Pinpoint the cell where the given text exists, returning its [x, y] midpoint coordinate. 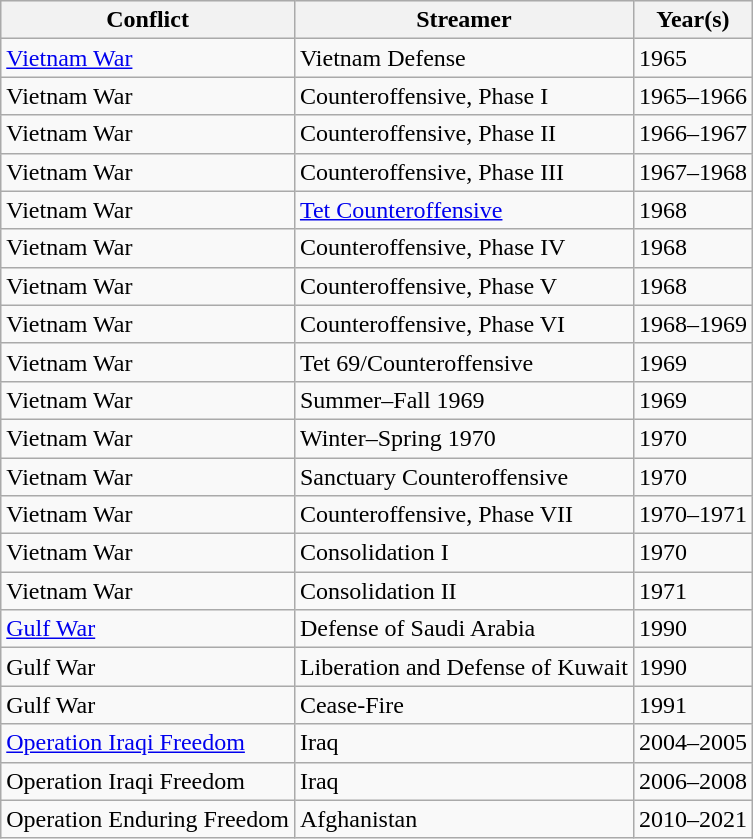
Counteroffensive, Phase VI [464, 324]
Operation Enduring Freedom [148, 819]
Tet 69/Counteroffensive [464, 362]
Sanctuary Counteroffensive [464, 477]
1991 [692, 705]
Counteroffensive, Phase III [464, 172]
Counteroffensive, Phase VII [464, 515]
1965–1966 [692, 96]
1965 [692, 58]
Conflict [148, 20]
Streamer [464, 20]
Summer–Fall 1969 [464, 400]
Counteroffensive, Phase I [464, 96]
Tet Counteroffensive [464, 210]
Cease-Fire [464, 705]
Consolidation II [464, 591]
Counteroffensive, Phase II [464, 134]
2010–2021 [692, 819]
Defense of Saudi Arabia [464, 629]
1971 [692, 591]
2004–2005 [692, 743]
1967–1968 [692, 172]
1966–1967 [692, 134]
Year(s) [692, 20]
Afghanistan [464, 819]
Counteroffensive, Phase V [464, 286]
Counteroffensive, Phase IV [464, 248]
Consolidation I [464, 553]
Liberation and Defense of Kuwait [464, 667]
1968–1969 [692, 324]
1970–1971 [692, 515]
Vietnam Defense [464, 58]
2006–2008 [692, 781]
Winter–Spring 1970 [464, 438]
